Output the [x, y] coordinate of the center of the cell containing the given text.  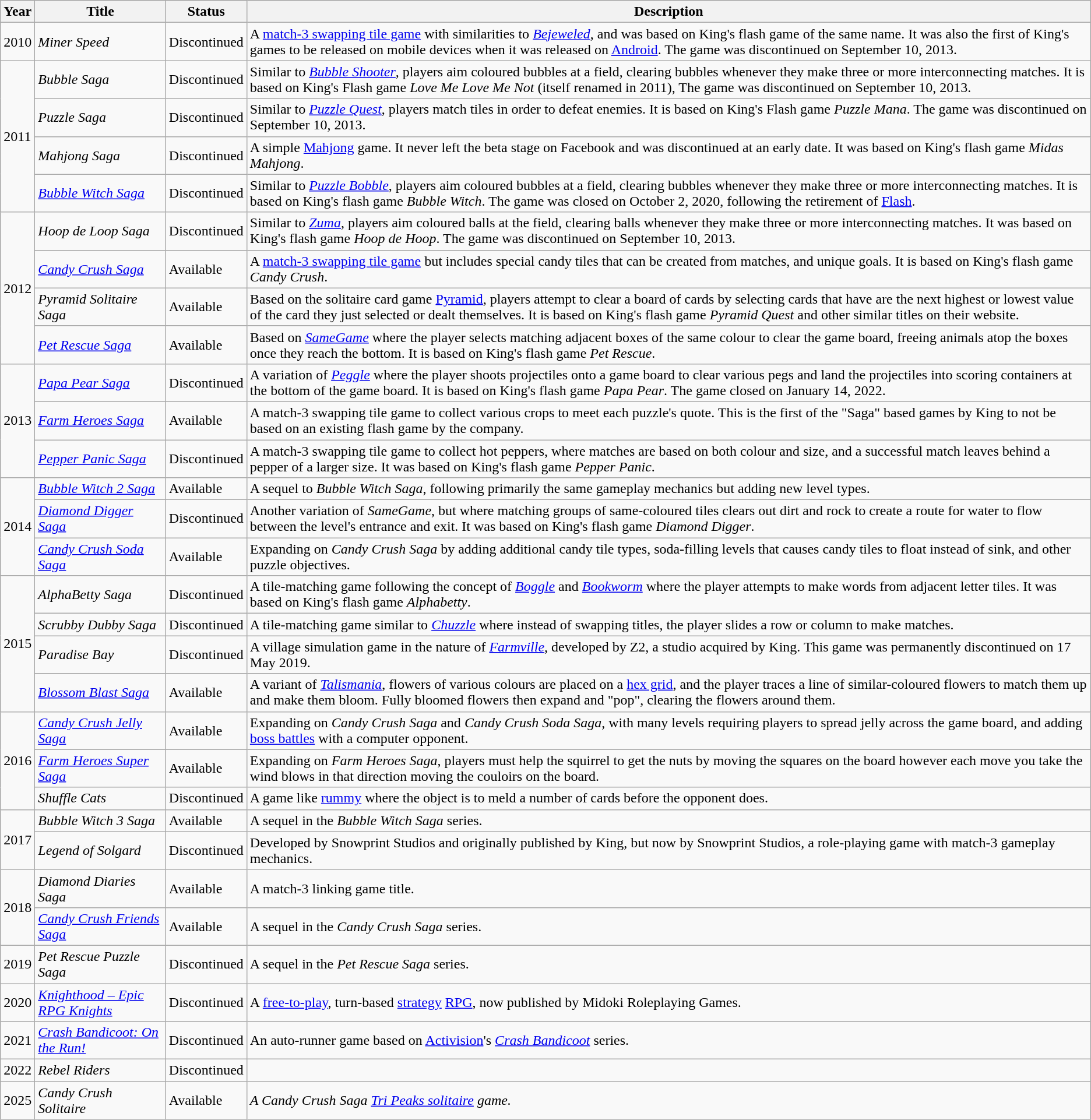
2011 [17, 136]
Developed by Snowprint Studios and originally published by King, but now by Snowprint Studios, a role-playing game with match-3 gameplay mechanics. [668, 851]
2019 [17, 964]
Crash Bandicoot: On the Run! [100, 1041]
Legend of Solgard [100, 851]
2014 [17, 527]
2022 [17, 1070]
A sequel to Bubble Witch Saga, following primarily the same gameplay mechanics but adding new level types. [668, 489]
Diamond Digger Saga [100, 519]
Candy Crush Friends Saga [100, 927]
Bubble Witch 3 Saga [100, 820]
2015 [17, 643]
2010 [17, 42]
Puzzle Saga [100, 118]
2021 [17, 1041]
Pet Rescue Puzzle Saga [100, 964]
Description [668, 12]
An auto-runner game based on Activision's Crash Bandicoot series. [668, 1041]
Bubble Witch Saga [100, 193]
Pyramid Solitaire Saga [100, 307]
Paradise Bay [100, 655]
A sequel in the Pet Rescue Saga series. [668, 964]
Candy Crush Saga [100, 269]
Candy Crush Solitaire [100, 1100]
Scrubby Dubby Saga [100, 625]
2016 [17, 760]
Candy Crush Jelly Saga [100, 731]
2013 [17, 421]
A sequel in the Bubble Witch Saga series. [668, 820]
Candy Crush Soda Saga [100, 557]
Shuffle Cats [100, 798]
Farm Heroes Super Saga [100, 768]
Papa Pear Saga [100, 382]
Rebel Riders [100, 1070]
Farm Heroes Saga [100, 421]
AlphaBetty Saga [100, 594]
2020 [17, 1002]
Pepper Panic Saga [100, 458]
A tile-matching game similar to Chuzzle where instead of swapping titles, the player slides a row or column to make matches. [668, 625]
Knighthood – Epic RPG Knights [100, 1002]
A Candy Crush Saga Tri Peaks solitaire game. [668, 1100]
A game like rummy where the object is to meld a number of cards before the opponent does. [668, 798]
A sequel in the Candy Crush Saga series. [668, 927]
A free-to-play, turn-based strategy RPG, now published by Midoki Roleplaying Games. [668, 1002]
2025 [17, 1100]
2017 [17, 839]
A match-3 linking game title. [668, 888]
2018 [17, 907]
Miner Speed [100, 42]
Diamond Diaries Saga [100, 888]
Status [206, 12]
Hoop de Loop Saga [100, 231]
Bubble Saga [100, 79]
Year [17, 12]
Mahjong Saga [100, 155]
Bubble Witch 2 Saga [100, 489]
2012 [17, 288]
Blossom Blast Saga [100, 692]
Title [100, 12]
Pet Rescue Saga [100, 345]
